Locate the cell with the specified text and output its [x, y] center coordinate. 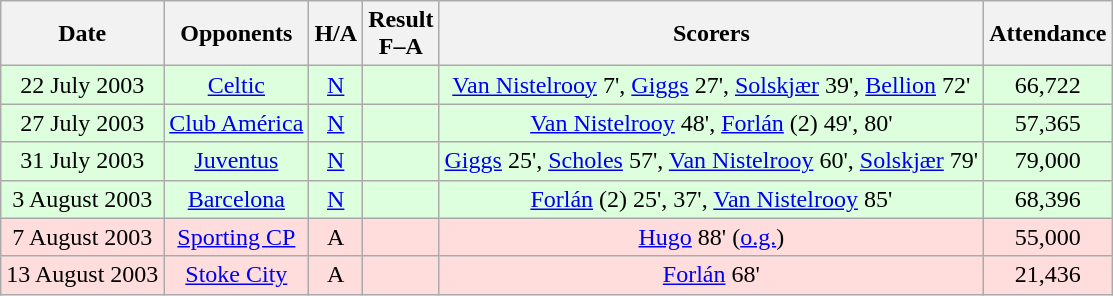
Club América [236, 123]
68,396 [1048, 199]
Scorers [712, 34]
Barcelona [236, 199]
Stoke City [236, 275]
31 July 2003 [82, 161]
13 August 2003 [82, 275]
ResultF–A [401, 34]
Juventus [236, 161]
Opponents [236, 34]
66,722 [1048, 85]
57,365 [1048, 123]
22 July 2003 [82, 85]
Van Nistelrooy 48', Forlán (2) 49', 80' [712, 123]
Forlán (2) 25', 37', Van Nistelrooy 85' [712, 199]
Giggs 25', Scholes 57', Van Nistelrooy 60', Solskjær 79' [712, 161]
27 July 2003 [82, 123]
79,000 [1048, 161]
3 August 2003 [82, 199]
Date [82, 34]
H/A [336, 34]
Sporting CP [236, 237]
Celtic [236, 85]
7 August 2003 [82, 237]
55,000 [1048, 237]
21,436 [1048, 275]
Van Nistelrooy 7', Giggs 27', Solskjær 39', Bellion 72' [712, 85]
Attendance [1048, 34]
Forlán 68' [712, 275]
Hugo 88' (o.g.) [712, 237]
